Find where the given text appears and provide that cell's center as [X, Y] coordinate. 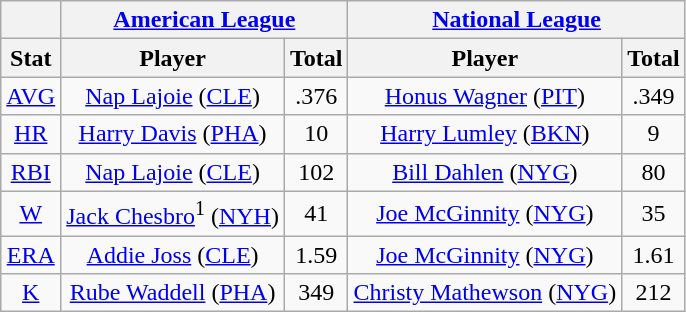
Harry Davis (PHA) [173, 134]
349 [316, 293]
American League [204, 20]
1.59 [316, 255]
35 [654, 214]
K [31, 293]
Jack Chesbro1 (NYH) [173, 214]
Harry Lumley (BKN) [485, 134]
HR [31, 134]
80 [654, 172]
National League [516, 20]
10 [316, 134]
212 [654, 293]
Christy Mathewson (NYG) [485, 293]
Addie Joss (CLE) [173, 255]
41 [316, 214]
Rube Waddell (PHA) [173, 293]
9 [654, 134]
ERA [31, 255]
RBI [31, 172]
Honus Wagner (PIT) [485, 96]
AVG [31, 96]
.376 [316, 96]
Bill Dahlen (NYG) [485, 172]
1.61 [654, 255]
102 [316, 172]
Stat [31, 58]
W [31, 214]
.349 [654, 96]
